For the text-containing cell, return its midpoint in (x, y) coordinate format. 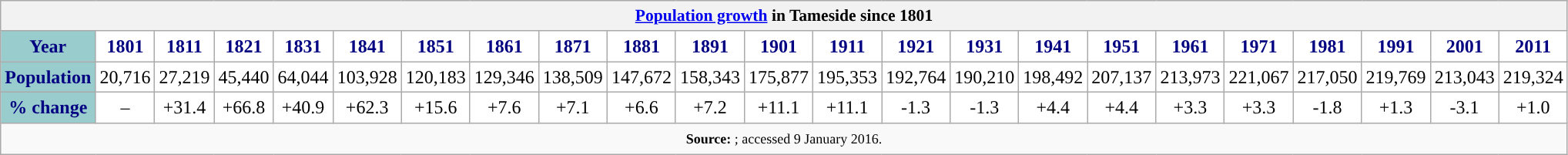
1991 (1395, 46)
213,973 (1191, 77)
1851 (436, 46)
20,716 (125, 77)
+62.3 (367, 107)
217,050 (1328, 77)
45,440 (243, 77)
1981 (1328, 46)
+7.6 (504, 107)
1901 (778, 46)
147,672 (641, 77)
– (125, 107)
1931 (984, 46)
207,137 (1121, 77)
-3.1 (1465, 107)
1941 (1054, 46)
1911 (847, 46)
27,219 (185, 77)
195,353 (847, 77)
1891 (710, 46)
+7.1 (573, 107)
1801 (125, 46)
138,509 (573, 77)
219,324 (1533, 77)
+31.4 (185, 107)
+7.2 (710, 107)
198,492 (1054, 77)
1821 (243, 46)
175,877 (778, 77)
+40.9 (303, 107)
1921 (916, 46)
Year (48, 46)
158,343 (710, 77)
64,044 (303, 77)
213,043 (1465, 77)
1831 (303, 46)
Source: ; accessed 9 January 2016. (784, 138)
129,346 (504, 77)
221,067 (1258, 77)
2001 (1465, 46)
Population growth in Tameside since 1801 (784, 15)
1871 (573, 46)
+66.8 (243, 107)
1881 (641, 46)
190,210 (984, 77)
192,764 (916, 77)
+1.3 (1395, 107)
1811 (185, 46)
103,928 (367, 77)
+15.6 (436, 107)
1951 (1121, 46)
+1.0 (1533, 107)
Population (48, 77)
% change (48, 107)
-1.8 (1328, 107)
1861 (504, 46)
120,183 (436, 77)
1961 (1191, 46)
219,769 (1395, 77)
2011 (1533, 46)
1841 (367, 46)
+6.6 (641, 107)
1971 (1258, 46)
